Return (x, y) of the center of cell containing provided text 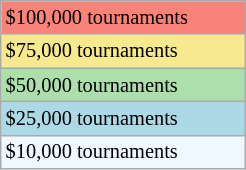
$100,000 tournaments (124, 17)
$10,000 tournaments (124, 152)
$50,000 tournaments (124, 85)
$25,000 tournaments (124, 118)
$75,000 tournaments (124, 51)
